From the cell containing the given text, extract its center point as (x, y) coordinate. 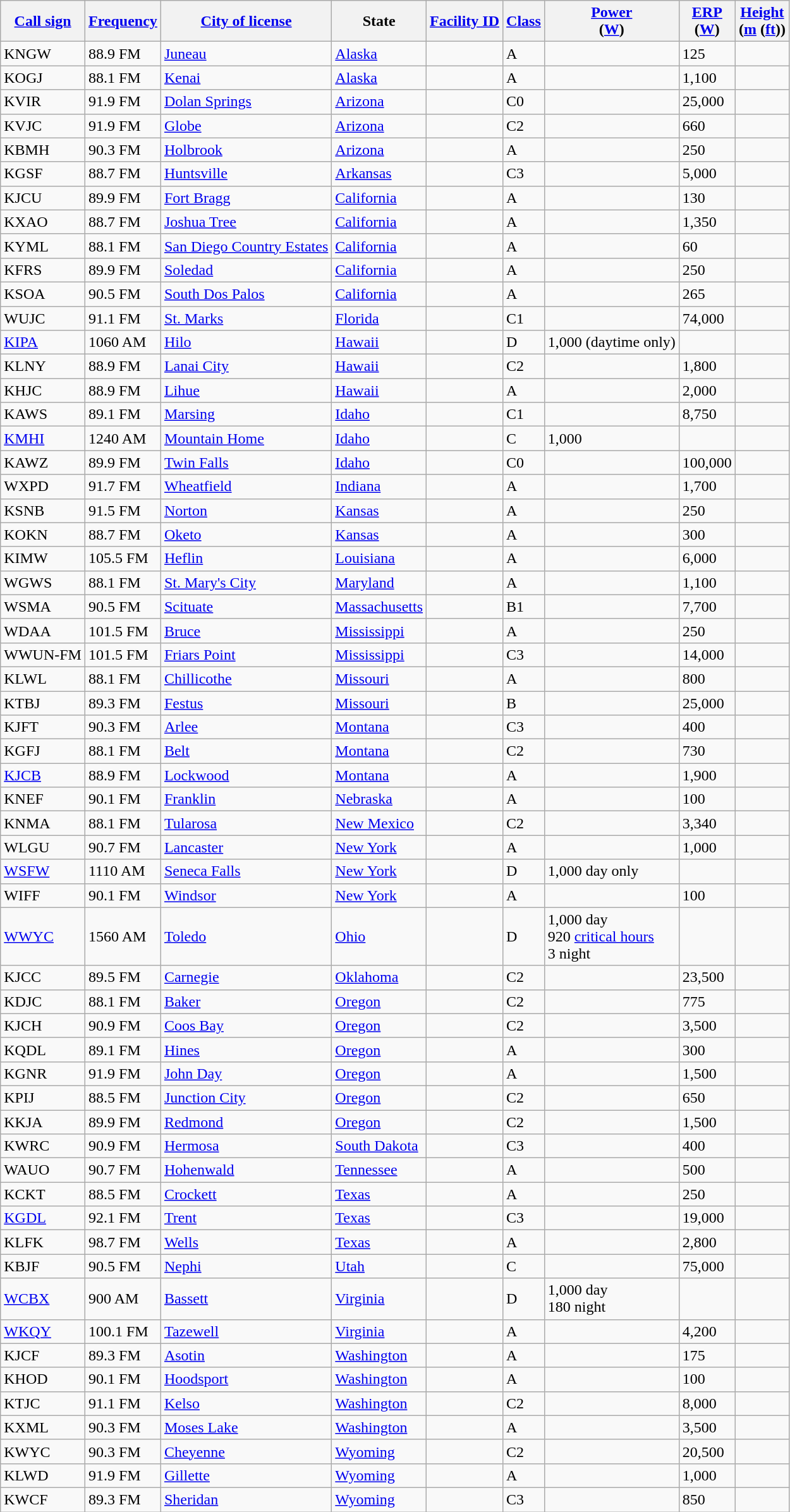
Hermosa (246, 1146)
Ohio (379, 936)
Maryland (379, 583)
Height(m (ft)) (762, 21)
900 AM (123, 1299)
Wells (246, 1242)
Soledad (246, 270)
Redmond (246, 1122)
KCKT (43, 1194)
92.1 FM (123, 1218)
1,800 (707, 366)
KXAO (43, 222)
KLNY (43, 366)
KJCF (43, 1355)
ERP(W) (707, 21)
City of license (246, 21)
8,000 (707, 1403)
WWUN-FM (43, 655)
Oklahoma (379, 977)
KIPA (43, 342)
660 (707, 126)
89.5 FM (123, 977)
Festus (246, 703)
KJCU (43, 198)
WGWS (43, 583)
WIFF (43, 895)
Louisiana (379, 559)
Franklin (246, 799)
Hines (246, 1049)
Baker (246, 1001)
Friars Point (246, 655)
Windsor (246, 895)
KWYC (43, 1451)
23,500 (707, 977)
730 (707, 751)
4,200 (707, 1331)
Kenai (246, 78)
Class (524, 21)
Moses Lake (246, 1427)
800 (707, 679)
1,000 day only (612, 871)
KPIJ (43, 1098)
Facility ID (465, 21)
KTBJ (43, 703)
San Diego Country Estates (246, 246)
Oketo (246, 535)
South Dos Palos (246, 294)
Hoodsport (246, 1379)
KOGJ (43, 78)
Heflin (246, 559)
75,000 (707, 1266)
6,000 (707, 559)
265 (707, 294)
KMHI (43, 438)
91.5 FM (123, 511)
Fort Bragg (246, 198)
KKJA (43, 1122)
KJCH (43, 1025)
St. Mary's City (246, 583)
1,350 (707, 222)
1560 AM (123, 936)
20,500 (707, 1451)
1110 AM (123, 871)
KFRS (43, 270)
Lancaster (246, 847)
Belt (246, 751)
Mountain Home (246, 438)
Norton (246, 511)
Arkansas (379, 174)
7,700 (707, 607)
98.7 FM (123, 1242)
Bruce (246, 631)
John Day (246, 1074)
3,340 (707, 823)
Twin Falls (246, 463)
Asotin (246, 1355)
Crockett (246, 1194)
Trent (246, 1218)
Indiana (379, 487)
KOKN (43, 535)
KAWS (43, 414)
State (379, 21)
KLWD (43, 1475)
74,000 (707, 318)
Tennessee (379, 1170)
Sheridan (246, 1499)
Seneca Falls (246, 871)
KTJC (43, 1403)
5,000 (707, 174)
B1 (524, 607)
KJCC (43, 977)
650 (707, 1098)
1240 AM (123, 438)
Nephi (246, 1266)
KLWL (43, 679)
New Mexico (379, 823)
60 (707, 246)
Bassett (246, 1299)
KNEF (43, 799)
Call sign (43, 21)
WSFW (43, 871)
WKQY (43, 1331)
B (524, 703)
175 (707, 1355)
Florida (379, 318)
Scituate (246, 607)
KLFK (43, 1242)
Frequency (123, 21)
KAWZ (43, 463)
Nebraska (379, 799)
Massachusetts (379, 607)
KNMA (43, 823)
Hilo (246, 342)
KXML (43, 1427)
KWCF (43, 1499)
KJFT (43, 727)
125 (707, 54)
Lanai City (246, 366)
WDAA (43, 631)
WUJC (43, 318)
1,000 day920 critical hours3 night (612, 936)
Lockwood (246, 775)
1,000 day180 night (612, 1299)
Gillette (246, 1475)
WLGU (43, 847)
Junction City (246, 1098)
KNGW (43, 54)
St. Marks (246, 318)
Arlee (246, 727)
KGFJ (43, 751)
2,800 (707, 1242)
Huntsville (246, 174)
KBJF (43, 1266)
Wheatfield (246, 487)
775 (707, 1001)
1,900 (707, 775)
KIMW (43, 559)
KGDL (43, 1218)
100,000 (707, 463)
14,000 (707, 655)
Juneau (246, 54)
1,000 (daytime only) (612, 342)
KVJC (43, 126)
2,000 (707, 390)
Coos Bay (246, 1025)
KHOD (43, 1379)
Lihue (246, 390)
KVIR (43, 102)
100.1 FM (123, 1331)
Chillicothe (246, 679)
105.5 FM (123, 559)
Globe (246, 126)
91.7 FM (123, 487)
WWYC (43, 936)
Utah (379, 1266)
KHJC (43, 390)
Tazewell (246, 1331)
Hohenwald (246, 1170)
Kelso (246, 1403)
Toledo (246, 936)
Carnegie (246, 977)
Cheyenne (246, 1451)
KDJC (43, 1001)
KJCB (43, 775)
WCBX (43, 1299)
130 (707, 198)
Holbrook (246, 150)
KSOA (43, 294)
8,750 (707, 414)
1060 AM (123, 342)
KGSF (43, 174)
1,700 (707, 487)
500 (707, 1170)
Dolan Springs (246, 102)
Tularosa (246, 823)
19,000 (707, 1218)
KSNB (43, 511)
WXPD (43, 487)
WAUO (43, 1170)
South Dakota (379, 1146)
KWRC (43, 1146)
KYML (43, 246)
KBMH (43, 150)
850 (707, 1499)
Joshua Tree (246, 222)
Power(W) (612, 21)
WSMA (43, 607)
KGNR (43, 1074)
KQDL (43, 1049)
Marsing (246, 414)
